Return [X, Y] of the center of cell containing provided text 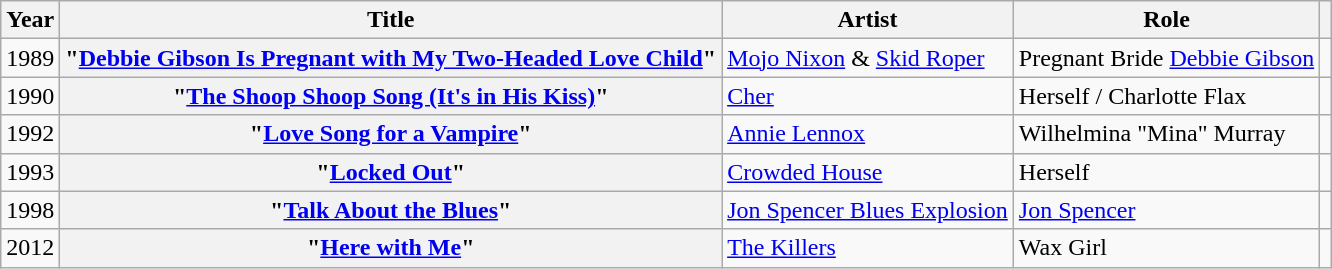
1998 [30, 210]
The Killers [868, 248]
Herself / Charlotte Flax [1166, 96]
1989 [30, 58]
Artist [868, 20]
1990 [30, 96]
1993 [30, 172]
Jon Spencer Blues Explosion [868, 210]
Cher [868, 96]
"Love Song for a Vampire" [391, 134]
Crowded House [868, 172]
Wilhelmina "Mina" Murray [1166, 134]
2012 [30, 248]
"Talk About the Blues" [391, 210]
Title [391, 20]
Herself [1166, 172]
"Locked Out" [391, 172]
Mojo Nixon & Skid Roper [868, 58]
Jon Spencer [1166, 210]
Wax Girl [1166, 248]
1992 [30, 134]
"Here with Me" [391, 248]
"The Shoop Shoop Song (It's in His Kiss)" [391, 96]
Pregnant Bride Debbie Gibson [1166, 58]
Year [30, 20]
Annie Lennox [868, 134]
Role [1166, 20]
"Debbie Gibson Is Pregnant with My Two-Headed Love Child" [391, 58]
